Capture the cell that displays the provided text and extract its [X, Y] central coordinate. 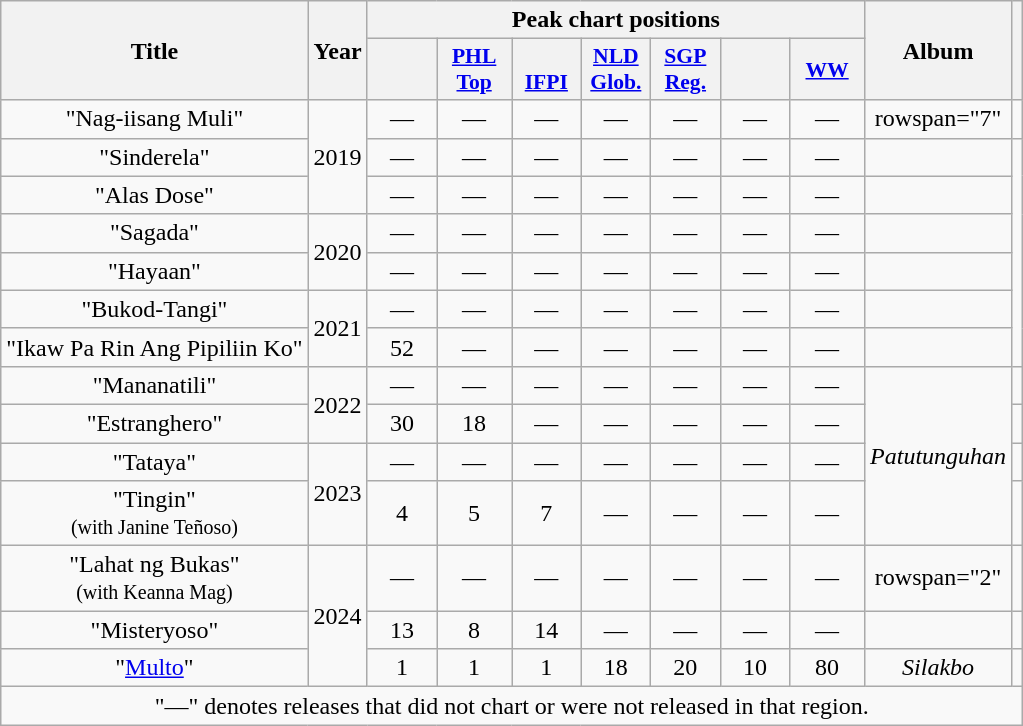
"Nag-iisang Muli" [154, 119]
Peak chart positions [616, 20]
"Tingin"(with Janine Teñoso) [154, 514]
"Mananatili" [154, 385]
8 [474, 630]
10 [755, 668]
"Sinderela" [154, 157]
2022 [338, 404]
PHLTop [474, 70]
WW [828, 70]
rowspan="7" [938, 119]
Title [154, 50]
"Sagada" [154, 233]
30 [402, 423]
2024 [338, 616]
NLDGlob. [616, 70]
SGPReg. [686, 70]
Year [338, 50]
13 [402, 630]
"Misteryoso" [154, 630]
20 [686, 668]
Patutunguhan [938, 456]
2021 [338, 328]
"—" denotes releases that did not chart or were not released in that region. [512, 706]
80 [828, 668]
14 [547, 630]
rowspan="2" [938, 578]
"Tataya" [154, 461]
7 [547, 514]
5 [474, 514]
"Ikaw Pa Rin Ang Pipiliin Ko" [154, 347]
Silakbo [938, 668]
"Hayaan" [154, 271]
2020 [338, 252]
4 [402, 514]
"Alas Dose" [154, 195]
IFPI [547, 70]
52 [402, 347]
"Bukod-Tangi" [154, 309]
Album [938, 50]
"Estranghero" [154, 423]
2023 [338, 494]
"Multo" [154, 668]
"Lahat ng Bukas"(with Keanna Mag) [154, 578]
2019 [338, 157]
